Search for the cell housing the specified text and yield its (x, y) center coordinate. 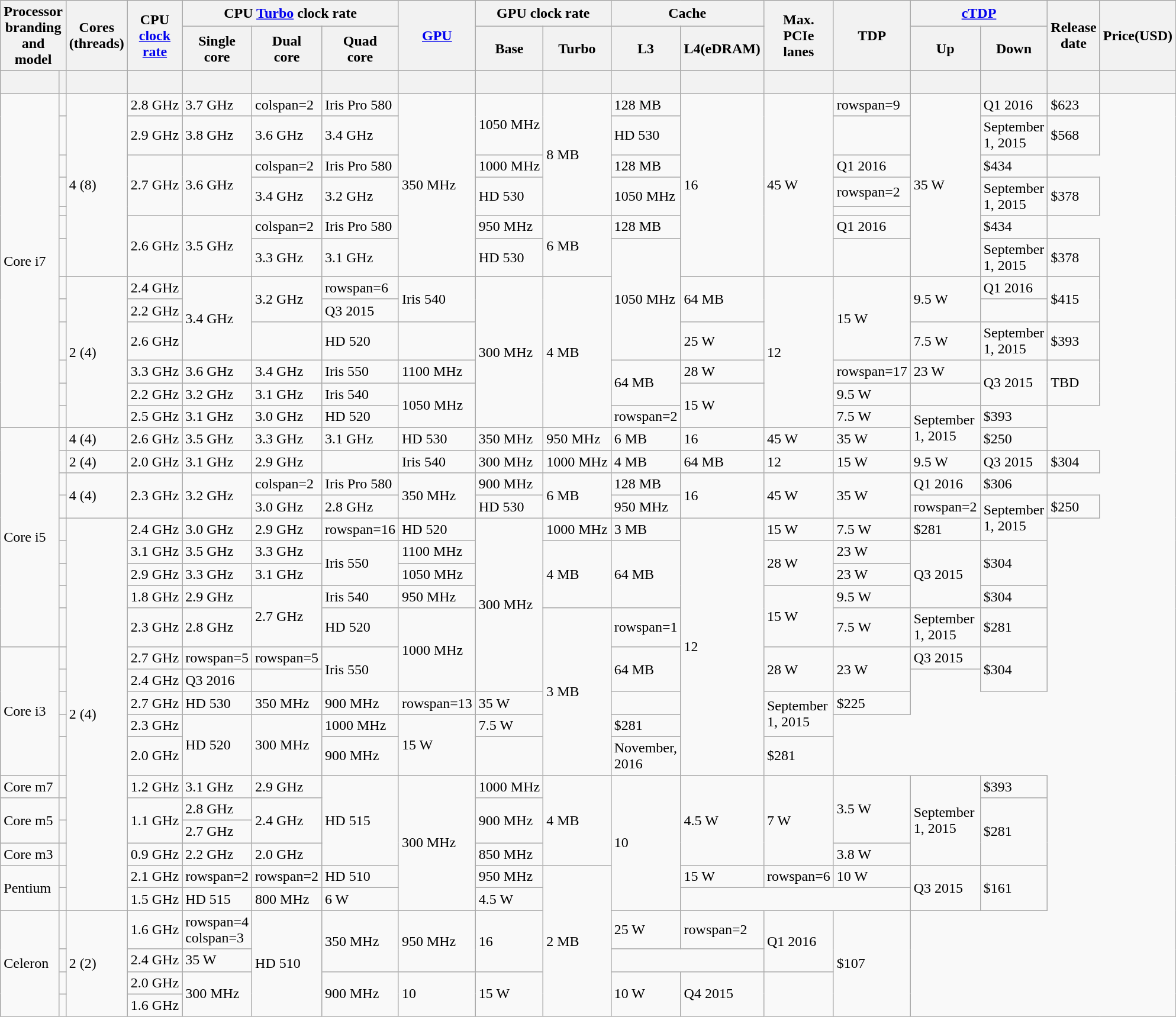
Processorbranding andmodel (33, 36)
Celeron (30, 964)
Release date (1074, 36)
Quadcore (360, 49)
3.7 GHz (217, 105)
1.2 GHz (154, 787)
1.8 GHz (154, 597)
2 (2) (96, 964)
GPU clock rate (543, 14)
Cache (687, 14)
$225 (872, 703)
Turbo (577, 49)
Core m7 (30, 787)
6 W (360, 899)
Up (945, 49)
GPU (437, 36)
TDP (872, 36)
rowspan=4 colspan=3 (217, 929)
rowspan=17 (872, 371)
Pentium (30, 888)
0.9 GHz (154, 854)
L3 (646, 49)
$568 (1074, 135)
2.1 GHz (154, 877)
Dualcore (287, 49)
Q4 2015 (722, 994)
rowspan=9 (872, 105)
Core i3 (30, 710)
2 MB (577, 941)
CPU Turbo clock rate (291, 14)
1.1 GHz (154, 820)
800 MHz (287, 899)
7 W (798, 820)
Price(USD) (1138, 36)
Core i5 (30, 538)
Down (1014, 49)
Max.PCIelanes (798, 36)
$306 (1014, 484)
TBD (1074, 382)
rowspan=1 (646, 627)
rowspan=16 (360, 529)
cTDP (979, 14)
Core m3 (30, 854)
L4(eDRAM) (722, 49)
$623 (1074, 105)
$415 (1074, 299)
Core i7 (30, 260)
3.8 W (872, 854)
$107 (872, 964)
Singlecore (217, 49)
3.8 GHz (217, 135)
3.5 W (872, 809)
2.5 GHz (154, 417)
850 MHz (509, 854)
Core m5 (30, 820)
$161 (1014, 888)
rowspan=13 (437, 703)
4 (8) (96, 185)
8 MB (577, 155)
November, 2016 (646, 755)
Q3 2016 (217, 680)
CPUclockrate (154, 36)
1.5 GHz (154, 899)
Cores(threads) (96, 36)
Base (509, 49)
